Search for the cell housing the specified text and yield its (x, y) center coordinate. 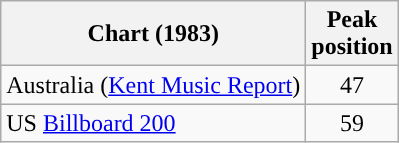
Chart (1983) (154, 34)
47 (352, 85)
Peakposition (352, 34)
Australia (Kent Music Report) (154, 85)
59 (352, 123)
US Billboard 200 (154, 123)
